Identify which cell holds the provided text, then report its [x, y] central coordinate. 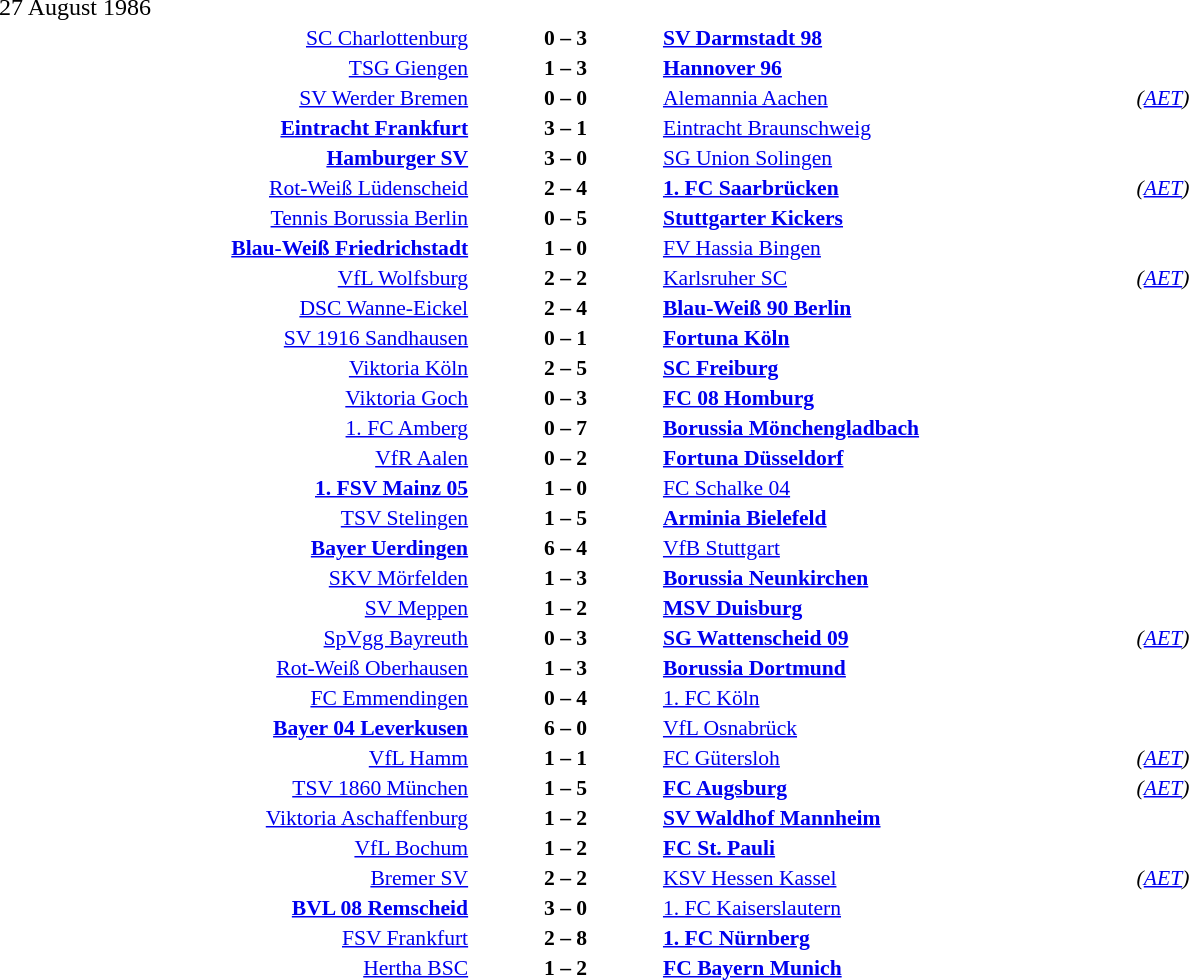
Fortuna Düsseldorf [897, 458]
1. FC Kaiserslautern [897, 908]
SV Waldhof Mannheim [897, 818]
0 – 7 [566, 428]
0 – 4 [566, 698]
6 – 0 [566, 728]
2 – 5 [566, 368]
FC St. Pauli [897, 848]
KSV Hessen Kassel [897, 878]
Borussia Neunkirchen [897, 578]
0 – 5 [566, 218]
Blau-Weiß 90 Berlin [897, 308]
FC 08 Homburg [897, 398]
Hannover 96 [897, 68]
1. FC Nürnberg [897, 938]
VfB Stuttgart [897, 548]
FC Gütersloh [897, 758]
6 – 4 [566, 548]
SC Freiburg [897, 368]
0 – 1 [566, 338]
2 – 8 [566, 938]
Karlsruher SC [897, 278]
SG Wattenscheid 09 [897, 638]
FC Schalke 04 [897, 488]
Fortuna Köln [897, 338]
Borussia Mönchengladbach [897, 428]
1. FC Köln [897, 698]
3 – 1 [566, 128]
MSV Duisburg [897, 608]
SG Union Solingen [897, 158]
0 – 0 [566, 98]
Eintracht Braunschweig [897, 128]
FV Hassia Bingen [897, 248]
Stuttgarter Kickers [897, 218]
1 – 1 [566, 758]
VfL Osnabrück [897, 728]
Borussia Dortmund [897, 668]
1. FC Saarbrücken [897, 188]
FC Augsburg [897, 788]
SV Darmstadt 98 [897, 38]
0 – 2 [566, 458]
Alemannia Aachen [897, 98]
Arminia Bielefeld [897, 518]
